Determine the (X, Y) coordinate at the center of the cell enclosing the given text.  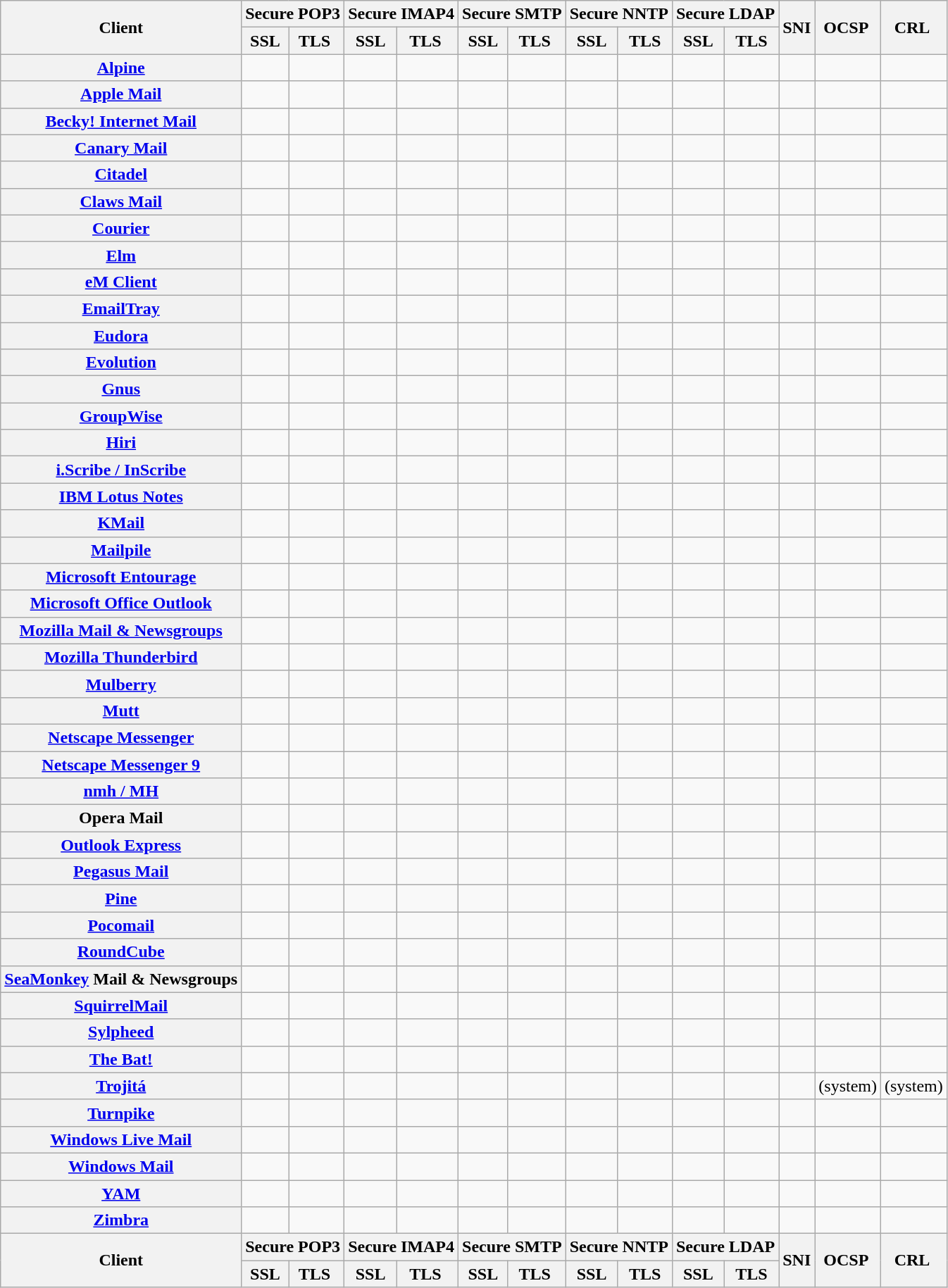
i.Scribe / InScribe (121, 470)
Canary Mail (121, 148)
Mulberry (121, 684)
Claws Mail (121, 201)
KMail (121, 523)
Sylpheed (121, 1032)
Citadel (121, 175)
Outlook Express (121, 845)
eM Client (121, 282)
Gnus (121, 389)
SeaMonkey Mail & Newsgroups (121, 979)
The Bat! (121, 1059)
Zimbra (121, 1220)
nmh / MH (121, 792)
Mozilla Mail & Newsgroups (121, 630)
Evolution (121, 363)
RoundCube (121, 952)
Microsoft Entourage (121, 577)
Netscape Messenger (121, 737)
Courier (121, 228)
Netscape Messenger 9 (121, 764)
IBM Lotus Notes (121, 496)
YAM (121, 1194)
Trojitá (121, 1086)
Alpine (121, 68)
Windows Live Mail (121, 1139)
GroupWise (121, 416)
Opera Mail (121, 818)
Pocomail (121, 925)
Turnpike (121, 1113)
Pegasus Mail (121, 872)
Apple Mail (121, 94)
Elm (121, 255)
EmailTray (121, 308)
Pine (121, 899)
SquirrelMail (121, 1006)
Microsoft Office Outlook (121, 604)
Mutt (121, 711)
Becky! Internet Mail (121, 121)
Eudora (121, 336)
Windows Mail (121, 1166)
Hiri (121, 443)
Mozilla Thunderbird (121, 657)
Mailpile (121, 550)
